Scan for the cell matching the given text and deliver its (x, y) coordinate at center. 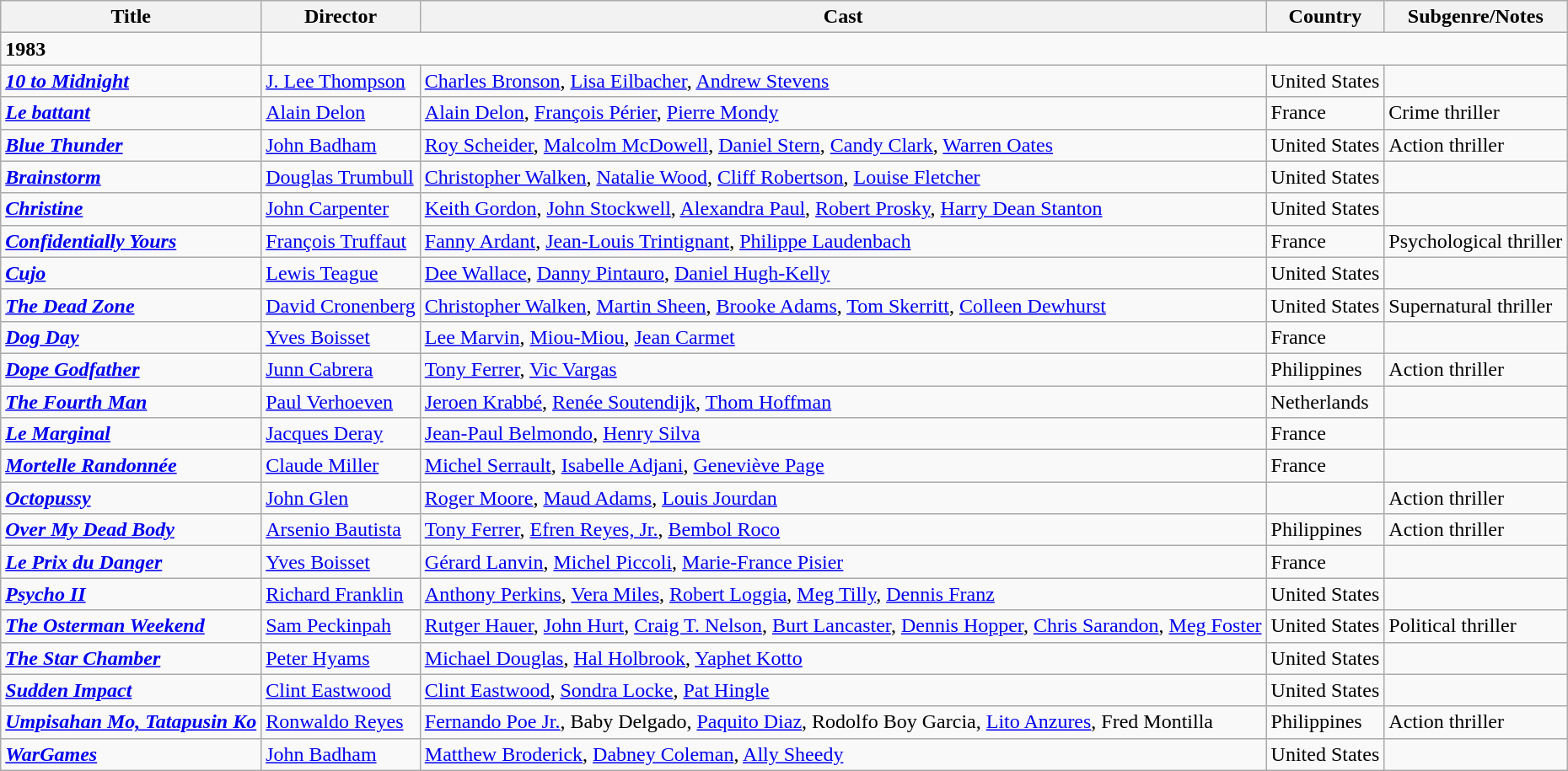
Junn Cabrera (341, 369)
Jean-Paul Belmondo, Henry Silva (843, 434)
Roy Scheider, Malcolm McDowell, Daniel Stern, Candy Clark, Warren Oates (843, 145)
Christopher Walken, Natalie Wood, Cliff Robertson, Louise Fletcher (843, 177)
The Fourth Man (132, 402)
Anthony Perkins, Vera Miles, Robert Loggia, Meg Tilly, Dennis Franz (843, 594)
The Osterman Weekend (132, 626)
Confidentially Yours (132, 241)
Le Marginal (132, 434)
Psychological thriller (1475, 241)
Alain Delon, François Périer, Pierre Mondy (843, 113)
Claude Miller (341, 466)
Director (341, 17)
J. Lee Thompson (341, 81)
Sam Peckinpah (341, 626)
Le Prix du Danger (132, 562)
John Glen (341, 498)
Jacques Deray (341, 434)
Dope Godfather (132, 369)
Gérard Lanvin, Michel Piccoli, Marie-France Pisier (843, 562)
Keith Gordon, John Stockwell, Alexandra Paul, Robert Prosky, Harry Dean Stanton (843, 209)
Fernando Poe Jr., Baby Delgado, Paquito Diaz, Rodolfo Boy Garcia, Lito Anzures, Fred Montilla (843, 722)
WarGames (132, 754)
Charles Bronson, Lisa Eilbacher, Andrew Stevens (843, 81)
Arsenio Bautista (341, 530)
Le battant (132, 113)
Matthew Broderick, Dabney Coleman, Ally Sheedy (843, 754)
Richard Franklin (341, 594)
Supernatural thriller (1475, 305)
Title (132, 17)
John Carpenter (341, 209)
Douglas Trumbull (341, 177)
Political thriller (1475, 626)
10 to Midnight (132, 81)
Rutger Hauer, John Hurt, Craig T. Nelson, Burt Lancaster, Dennis Hopper, Chris Sarandon, Meg Foster (843, 626)
Roger Moore, Maud Adams, Louis Jourdan (843, 498)
Lewis Teague (341, 273)
Tony Ferrer, Vic Vargas (843, 369)
Cast (843, 17)
Netherlands (1325, 402)
Umpisahan Mo, Tatapusin Ko (132, 722)
Cujo (132, 273)
Crime thriller (1475, 113)
Sudden Impact (132, 690)
Mortelle Randonnée (132, 466)
Over My Dead Body (132, 530)
Paul Verhoeven (341, 402)
Lee Marvin, Miou-Miou, Jean Carmet (843, 337)
Michel Serrault, Isabelle Adjani, Geneviève Page (843, 466)
Octopussy (132, 498)
The Star Chamber (132, 658)
Peter Hyams (341, 658)
Blue Thunder (132, 145)
Subgenre/Notes (1475, 17)
Tony Ferrer, Efren Reyes, Jr., Bembol Roco (843, 530)
François Truffaut (341, 241)
Michael Douglas, Hal Holbrook, Yaphet Kotto (843, 658)
Clint Eastwood, Sondra Locke, Pat Hingle (843, 690)
Ronwaldo Reyes (341, 722)
Brainstorm (132, 177)
Alain Delon (341, 113)
Fanny Ardant, Jean-Louis Trintignant, Philippe Laudenbach (843, 241)
Jeroen Krabbé, Renée Soutendijk, Thom Hoffman (843, 402)
Dee Wallace, Danny Pintauro, Daniel Hugh-Kelly (843, 273)
Christine (132, 209)
Christopher Walken, Martin Sheen, Brooke Adams, Tom Skerritt, Colleen Dewhurst (843, 305)
Psycho II (132, 594)
Clint Eastwood (341, 690)
The Dead Zone (132, 305)
David Cronenberg (341, 305)
Country (1325, 17)
Dog Day (132, 337)
1983 (132, 49)
